Scan for the cell matching the given text and deliver its [X, Y] coordinate at center. 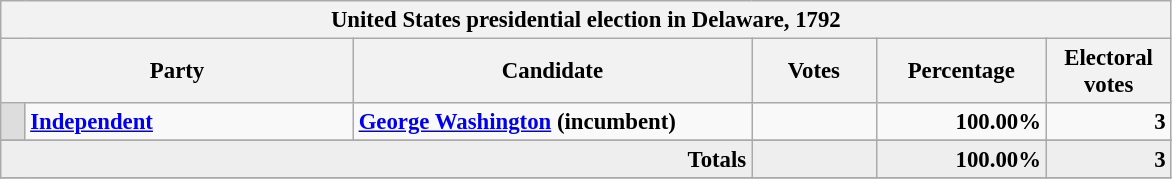
United States presidential election in Delaware, 1792 [586, 20]
Totals [376, 160]
Votes [814, 72]
Percentage [961, 72]
Party [178, 72]
Electoral votes [1108, 72]
Candidate [552, 72]
Independent [189, 122]
George Washington (incumbent) [552, 122]
